Pinpoint the cell where the given text exists, returning its (X, Y) midpoint coordinate. 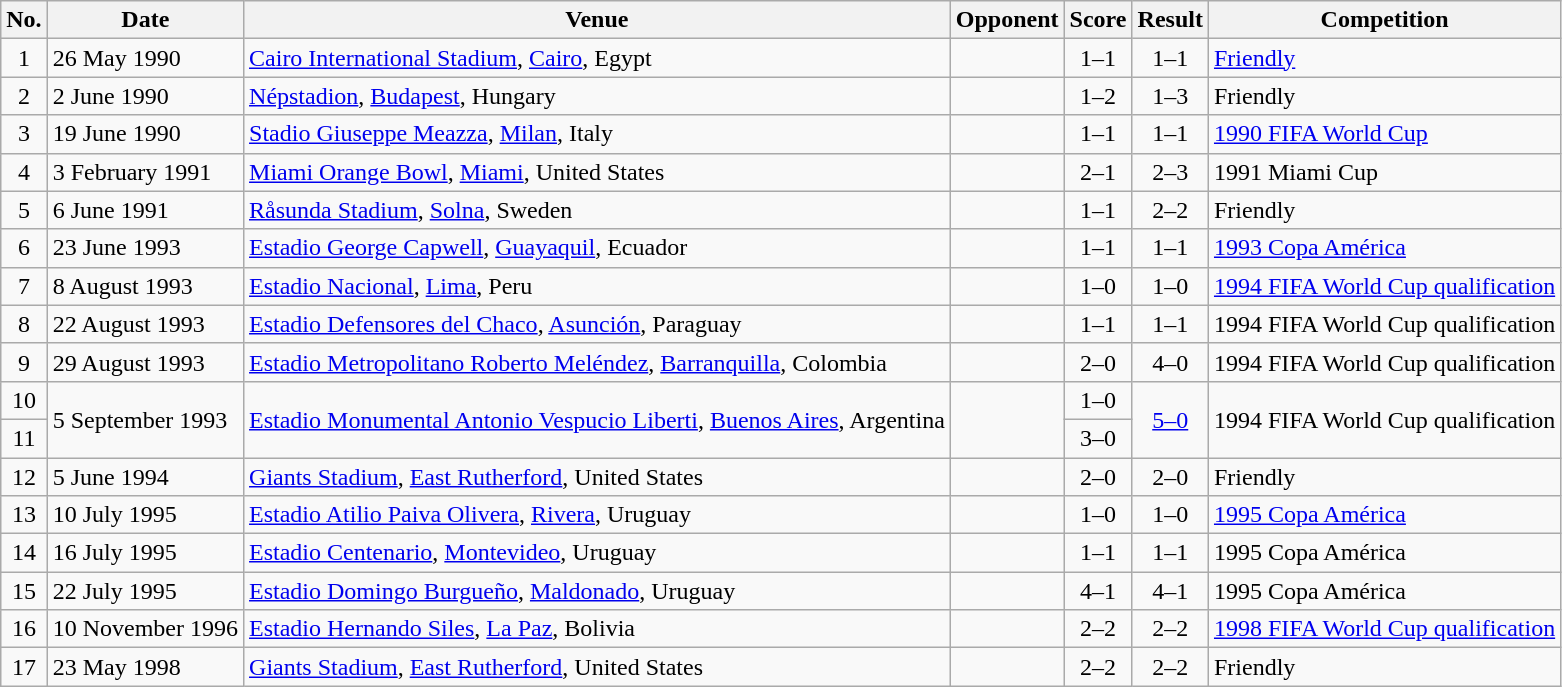
23 May 1998 (145, 667)
2–1 (1098, 172)
1991 Miami Cup (1384, 172)
7 (24, 286)
16 (24, 629)
Estadio Defensores del Chaco, Asunción, Paraguay (598, 324)
3 (24, 134)
3 February 1991 (145, 172)
2 (24, 96)
12 (24, 477)
Råsunda Stadium, Solna, Sweden (598, 210)
9 (24, 362)
13 (24, 515)
10 (24, 400)
1993 Copa América (1384, 248)
No. (24, 20)
10 November 1996 (145, 629)
10 July 1995 (145, 515)
Venue (598, 20)
1990 FIFA World Cup (1384, 134)
15 (24, 591)
5 (24, 210)
Népstadion, Budapest, Hungary (598, 96)
Stadio Giuseppe Meazza, Milan, Italy (598, 134)
16 July 1995 (145, 553)
22 July 1995 (145, 591)
Estadio Metropolitano Roberto Meléndez, Barranquilla, Colombia (598, 362)
Result (1170, 20)
Estadio Hernando Siles, La Paz, Bolivia (598, 629)
8 (24, 324)
1 (24, 58)
5–0 (1170, 419)
Estadio Atilio Paiva Olivera, Rivera, Uruguay (598, 515)
2 June 1990 (145, 96)
5 September 1993 (145, 419)
11 (24, 438)
Competition (1384, 20)
22 August 1993 (145, 324)
Estadio Centenario, Montevideo, Uruguay (598, 553)
19 June 1990 (145, 134)
Estadio Monumental Antonio Vespucio Liberti, Buenos Aires, Argentina (598, 419)
29 August 1993 (145, 362)
3–0 (1098, 438)
Estadio Nacional, Lima, Peru (598, 286)
Cairo International Stadium, Cairo, Egypt (598, 58)
14 (24, 553)
8 August 1993 (145, 286)
4 (24, 172)
1–2 (1098, 96)
5 June 1994 (145, 477)
1998 FIFA World Cup qualification (1384, 629)
26 May 1990 (145, 58)
4–0 (1170, 362)
Estadio Domingo Burgueño, Maldonado, Uruguay (598, 591)
Miami Orange Bowl, Miami, United States (598, 172)
2–3 (1170, 172)
Date (145, 20)
23 June 1993 (145, 248)
Opponent (1007, 20)
Score (1098, 20)
1–3 (1170, 96)
6 June 1991 (145, 210)
17 (24, 667)
Estadio George Capwell, Guayaquil, Ecuador (598, 248)
6 (24, 248)
